From the cell containing the given text, extract its center point as (X, Y) coordinate. 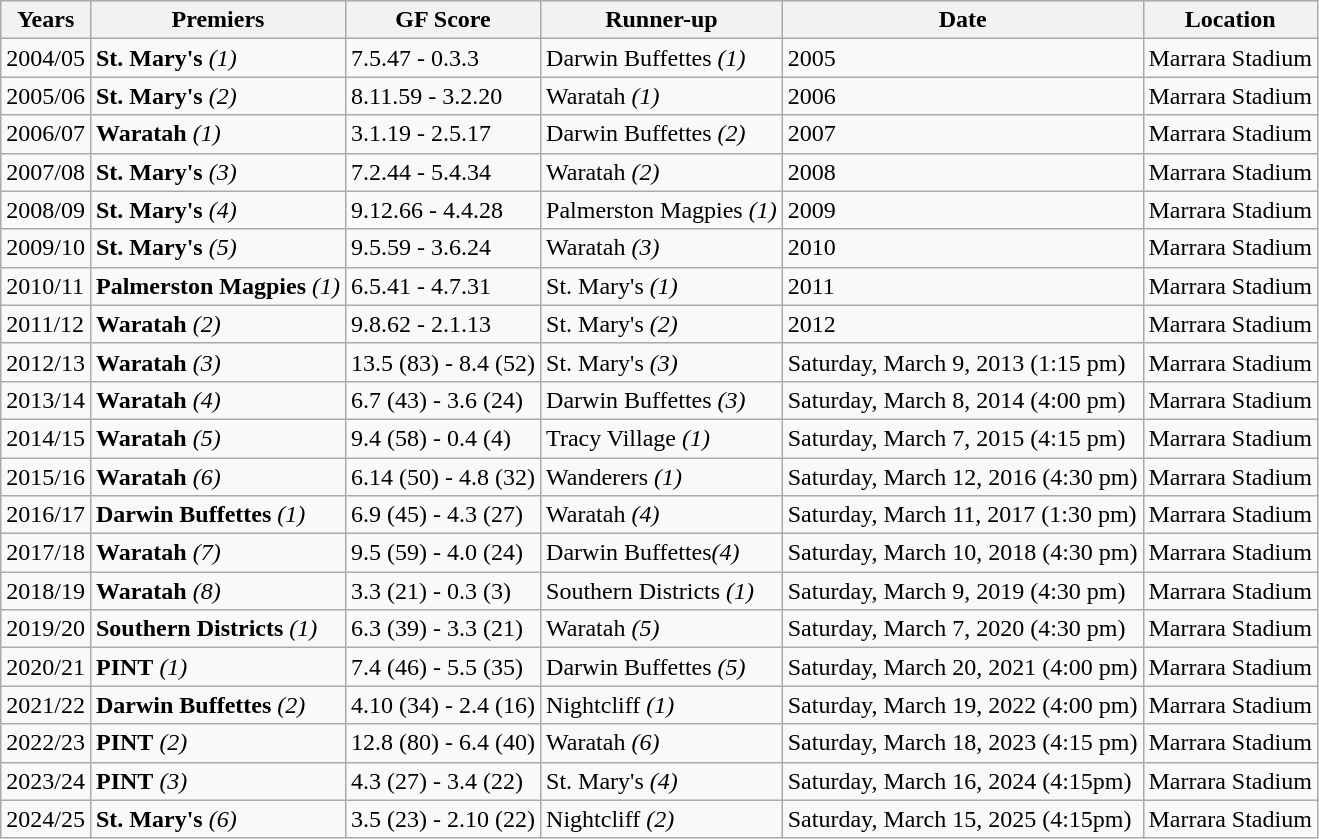
GF Score (444, 20)
2005 (962, 58)
Saturday, March 7, 2015 (4:15 pm) (962, 438)
2006/07 (46, 134)
8.11.59 - 3.2.20 (444, 96)
6.9 (45) - 4.3 (27) (444, 515)
2008/09 (46, 210)
6.7 (43) - 3.6 (24) (444, 400)
2017/18 (46, 553)
Saturday, March 19, 2022 (4:00 pm) (962, 705)
7.2.44 - 5.4.34 (444, 172)
Years (46, 20)
6.14 (50) - 4.8 (32) (444, 477)
2007/08 (46, 172)
3.3 (21) - 0.3 (3) (444, 591)
9.5.59 - 3.6.24 (444, 248)
Saturday, March 9, 2013 (1:15 pm) (962, 362)
2020/21 (46, 667)
2013/14 (46, 400)
Saturday, March 18, 2023 (4:15 pm) (962, 743)
9.12.66 - 4.4.28 (444, 210)
12.8 (80) - 6.4 (40) (444, 743)
4.3 (27) - 3.4 (22) (444, 781)
Wanderers (1) (662, 477)
PINT (2) (218, 743)
Nightcliff (1) (662, 705)
9.5 (59) - 4.0 (24) (444, 553)
3.1.19 - 2.5.17 (444, 134)
PINT (3) (218, 781)
Saturday, March 8, 2014 (4:00 pm) (962, 400)
Darwin Buffettes (5) (662, 667)
St. Mary's (5) (218, 248)
2009/10 (46, 248)
Nightcliff (2) (662, 819)
2010/11 (46, 286)
7.5.47 - 0.3.3 (444, 58)
2014/15 (46, 438)
Saturday, March 7, 2020 (4:30 pm) (962, 629)
Runner-up (662, 20)
2012/13 (46, 362)
St. Mary's (6) (218, 819)
2005/06 (46, 96)
13.5 (83) - 8.4 (52) (444, 362)
6.3 (39) - 3.3 (21) (444, 629)
2011 (962, 286)
Date (962, 20)
Saturday, March 11, 2017 (1:30 pm) (962, 515)
Saturday, March 15, 2025 (4:15pm) (962, 819)
Saturday, March 9, 2019 (4:30 pm) (962, 591)
2015/16 (46, 477)
6.5.41 - 4.7.31 (444, 286)
9.8.62 - 2.1.13 (444, 324)
2006 (962, 96)
2019/20 (46, 629)
Saturday, March 20, 2021 (4:00 pm) (962, 667)
2010 (962, 248)
2004/05 (46, 58)
Saturday, March 16, 2024 (4:15pm) (962, 781)
Saturday, March 12, 2016 (4:30 pm) (962, 477)
Location (1230, 20)
Waratah (7) (218, 553)
3.5 (23) - 2.10 (22) (444, 819)
2024/25 (46, 819)
2023/24 (46, 781)
Darwin Buffettes(4) (662, 553)
Saturday, March 10, 2018 (4:30 pm) (962, 553)
Premiers (218, 20)
Tracy Village (1) (662, 438)
2007 (962, 134)
9.4 (58) - 0.4 (4) (444, 438)
2012 (962, 324)
Waratah (8) (218, 591)
2011/12 (46, 324)
Darwin Buffettes (3) (662, 400)
2018/19 (46, 591)
7.4 (46) - 5.5 (35) (444, 667)
2022/23 (46, 743)
2016/17 (46, 515)
2009 (962, 210)
2021/22 (46, 705)
2008 (962, 172)
PINT (1) (218, 667)
4.10 (34) - 2.4 (16) (444, 705)
